Find where the given text appears and provide that cell's center as [X, Y] coordinate. 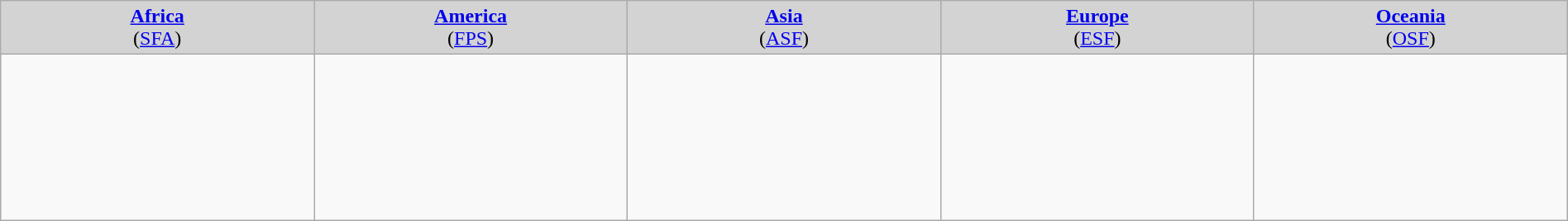
Oceania(OSF) [1411, 28]
Europe(ESF) [1097, 28]
Asia(ASF) [784, 28]
America(FPS) [471, 28]
Africa(SFA) [157, 28]
